Scan for the cell matching the given text and deliver its [X, Y] coordinate at center. 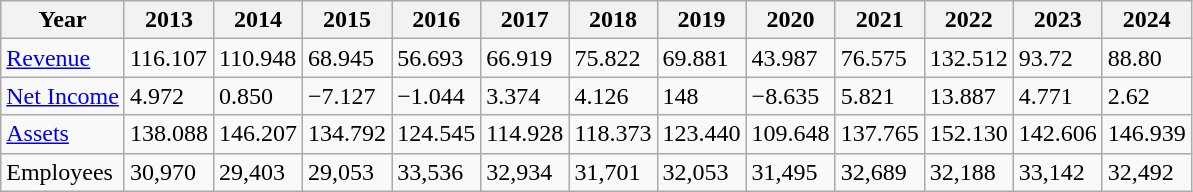
43.987 [790, 58]
32,689 [880, 172]
142.606 [1058, 134]
−8.635 [790, 96]
88.80 [1146, 58]
5.821 [880, 96]
32,053 [702, 172]
66.919 [525, 58]
2020 [790, 20]
2016 [436, 20]
2015 [348, 20]
124.545 [436, 134]
2.62 [1146, 96]
118.373 [613, 134]
32,492 [1146, 172]
2021 [880, 20]
109.648 [790, 134]
75.822 [613, 58]
4.771 [1058, 96]
2017 [525, 20]
93.72 [1058, 58]
2019 [702, 20]
2013 [168, 20]
114.928 [525, 134]
33,536 [436, 172]
Year [63, 20]
32,188 [968, 172]
69.881 [702, 58]
0.850 [258, 96]
148 [702, 96]
31,495 [790, 172]
116.107 [168, 58]
2014 [258, 20]
4.126 [613, 96]
29,403 [258, 172]
56.693 [436, 58]
Assets [63, 134]
Employees [63, 172]
2018 [613, 20]
33,142 [1058, 172]
−7.127 [348, 96]
32,934 [525, 172]
29,053 [348, 172]
2024 [1146, 20]
132.512 [968, 58]
134.792 [348, 134]
146.939 [1146, 134]
76.575 [880, 58]
68.945 [348, 58]
137.765 [880, 134]
123.440 [702, 134]
152.130 [968, 134]
2022 [968, 20]
138.088 [168, 134]
4.972 [168, 96]
110.948 [258, 58]
31,701 [613, 172]
Net Income [63, 96]
146.207 [258, 134]
2023 [1058, 20]
−1.044 [436, 96]
13.887 [968, 96]
3.374 [525, 96]
Revenue [63, 58]
30,970 [168, 172]
